Return (X, Y) of the center of cell containing provided text 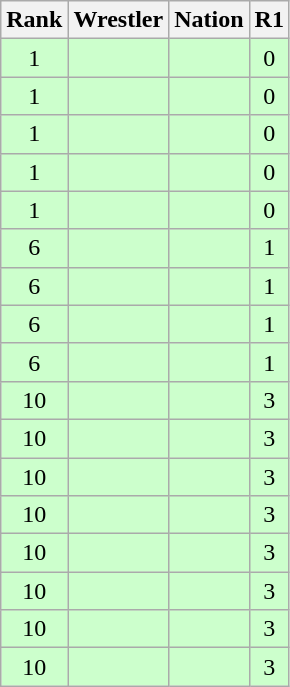
Nation (209, 20)
Rank (34, 20)
Wrestler (118, 20)
R1 (269, 20)
